Locate the cell with the specified text and output its (X, Y) center coordinate. 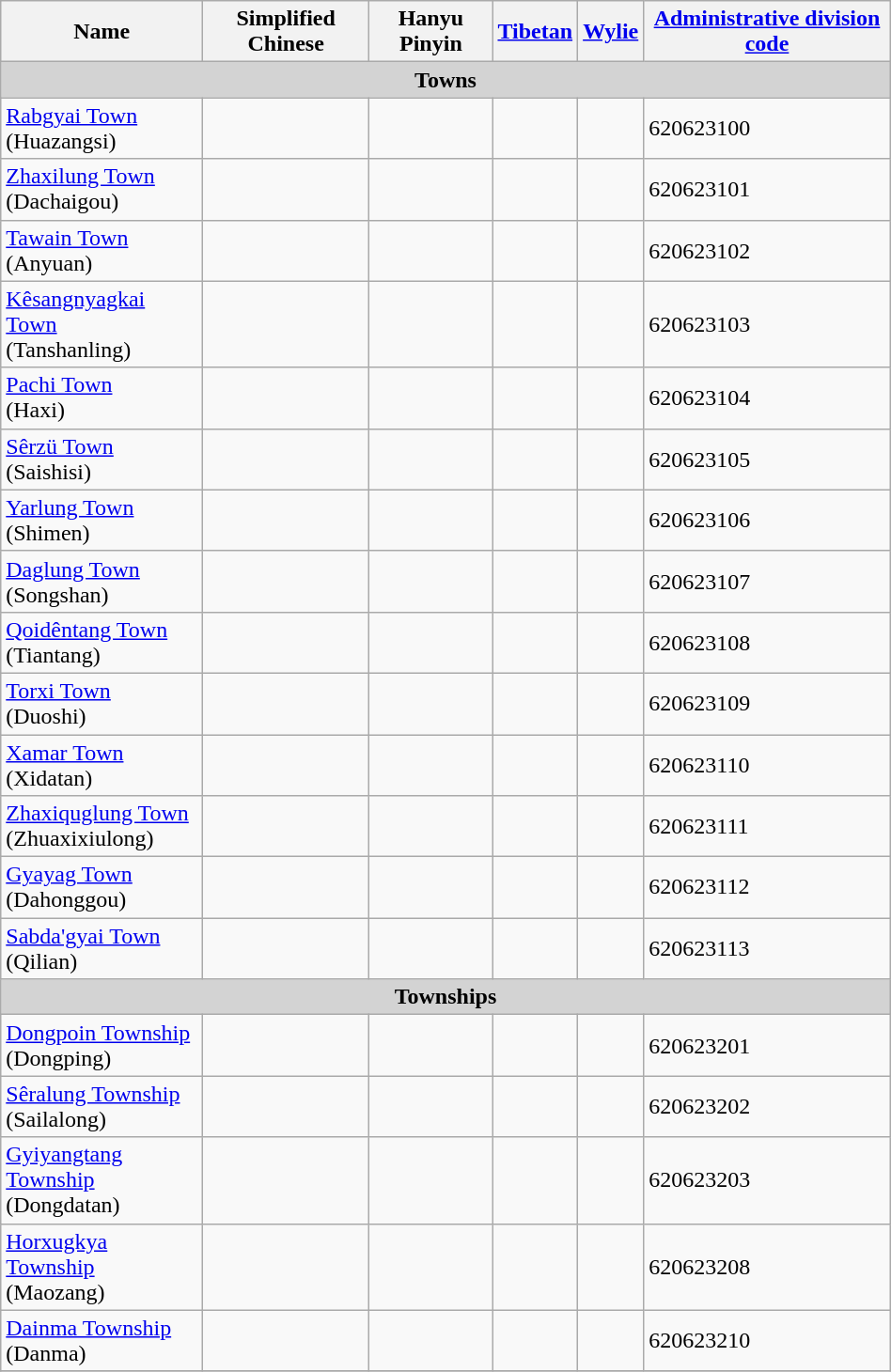
620623112 (767, 887)
620623202 (767, 1107)
Gyiyangtang Township(Dongdatan) (102, 1180)
Qoidêntang Town(Tiantang) (102, 643)
Sabda'gyai Town(Qilian) (102, 949)
620623109 (767, 703)
620623113 (767, 949)
Dongpoin Township(Dongping) (102, 1045)
620623110 (767, 765)
Horxugkya Township(Maozang) (102, 1267)
620623100 (767, 128)
620623103 (767, 324)
Zhaxilung Town(Dachaigou) (102, 190)
Sêralung Township(Sailalong) (102, 1107)
620623203 (767, 1180)
Kêsangnyagkai Town(Tanshanling) (102, 324)
Gyayag Town(Dahonggou) (102, 887)
Simplified Chinese (286, 32)
620623201 (767, 1045)
620623108 (767, 643)
Administrative division code (767, 32)
Sêrzü Town(Saishisi) (102, 459)
Tawain Town(Anyuan) (102, 250)
Zhaxiquglung Town(Zhuaxixiulong) (102, 827)
Name (102, 32)
620623111 (767, 827)
620623105 (767, 459)
Torxi Town(Duoshi) (102, 703)
Pachi Town(Haxi) (102, 398)
620623101 (767, 190)
Yarlung Town(Shimen) (102, 521)
Xamar Town(Xidatan) (102, 765)
620623106 (767, 521)
Daglung Town(Songshan) (102, 581)
Rabgyai Town(Huazangsi) (102, 128)
620623210 (767, 1340)
620623104 (767, 398)
Tibetan (536, 32)
620623107 (767, 581)
Dainma Township(Danma) (102, 1340)
Wylie (611, 32)
Towns (445, 80)
Townships (445, 997)
Hanyu Pinyin (430, 32)
620623208 (767, 1267)
620623102 (767, 250)
